Search for the cell housing the specified text and yield its (x, y) center coordinate. 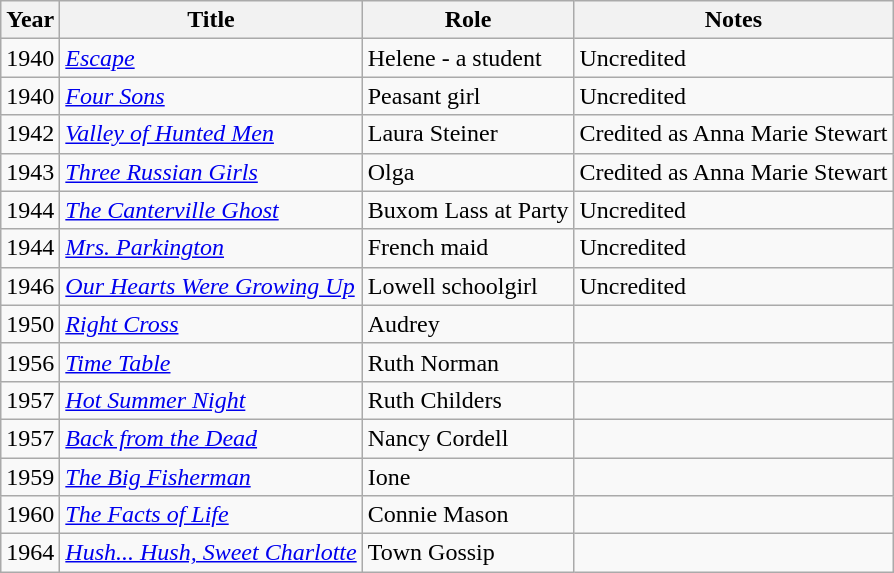
1942 (30, 134)
1960 (30, 515)
Year (30, 20)
Nancy Cordell (468, 438)
1946 (30, 286)
Three Russian Girls (211, 172)
Connie Mason (468, 515)
1964 (30, 553)
Ione (468, 477)
Peasant girl (468, 96)
Ruth Childers (468, 400)
Ruth Norman (468, 362)
Laura Steiner (468, 134)
Mrs. Parkington (211, 248)
1950 (30, 324)
Town Gossip (468, 553)
1959 (30, 477)
Olga (468, 172)
Helene - a student (468, 58)
Our Hearts Were Growing Up (211, 286)
1943 (30, 172)
The Big Fisherman (211, 477)
Valley of Hunted Men (211, 134)
The Canterville Ghost (211, 210)
Right Cross (211, 324)
Buxom Lass at Party (468, 210)
Title (211, 20)
Time Table (211, 362)
Escape (211, 58)
Back from the Dead (211, 438)
1956 (30, 362)
Role (468, 20)
Four Sons (211, 96)
Lowell schoolgirl (468, 286)
Notes (734, 20)
French maid (468, 248)
Hot Summer Night (211, 400)
Hush... Hush, Sweet Charlotte (211, 553)
Audrey (468, 324)
The Facts of Life (211, 515)
